Capture the cell that displays the provided text and extract its [x, y] central coordinate. 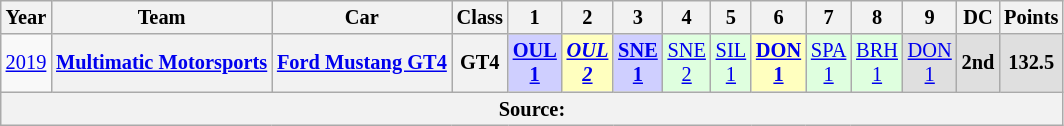
BRH1 [877, 63]
Year [26, 17]
OUL2 [588, 63]
7 [828, 17]
Car [362, 17]
GT4 [480, 63]
9 [930, 17]
3 [638, 17]
1 [535, 17]
Source: [532, 109]
2019 [26, 63]
5 [731, 17]
4 [687, 17]
SNE2 [687, 63]
SPA1 [828, 63]
Ford Mustang GT4 [362, 63]
Team [162, 17]
Multimatic Motorsports [162, 63]
8 [877, 17]
6 [778, 17]
132.5 [1031, 63]
2 [588, 17]
DC [978, 17]
Class [480, 17]
Points [1031, 17]
SNE1 [638, 63]
OUL1 [535, 63]
SIL1 [731, 63]
2nd [978, 63]
